Output the (x, y) coordinate of the center of the cell containing the given text.  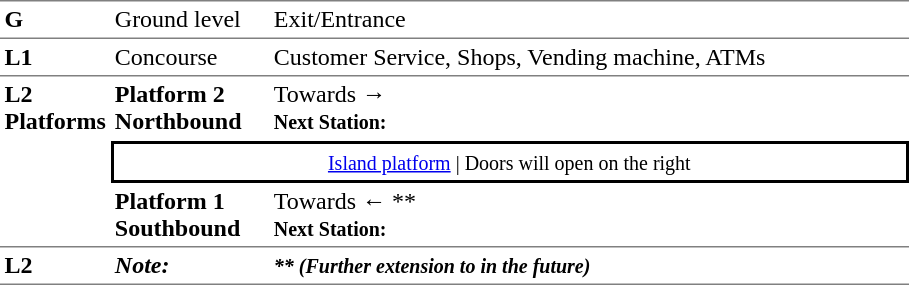
Platform 1Southbound (190, 215)
Island platform | Doors will open on the right (509, 162)
L1 (55, 58)
Concourse (190, 58)
L2Platforms (55, 162)
Platform 2Northbound (190, 108)
G (55, 20)
Towards ← **Next Station: (588, 215)
Ground level (190, 20)
Exit/Entrance (588, 20)
Towards → Next Station: (588, 108)
Customer Service, Shops, Vending machine, ATMs (588, 58)
